Return the [x, y] coordinate for the center point of the cell that contains the specified text.  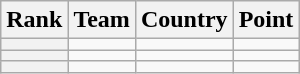
Team [102, 20]
Rank [34, 20]
Country [184, 20]
Point [266, 20]
